Return [x, y] of the center of cell containing provided text 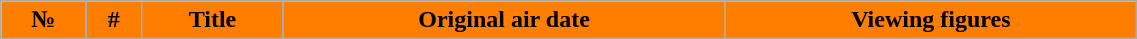
# [114, 20]
Viewing figures [931, 20]
Title [213, 20]
Original air date [504, 20]
№ [44, 20]
